For the text-containing cell, return its midpoint in [X, Y] coordinate format. 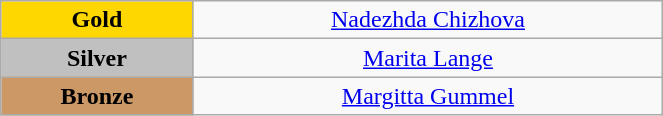
Bronze [97, 96]
Marita Lange [428, 58]
Gold [97, 20]
Silver [97, 58]
Nadezhda Chizhova [428, 20]
Margitta Gummel [428, 96]
